Find where the given text appears and provide that cell's center as [X, Y] coordinate. 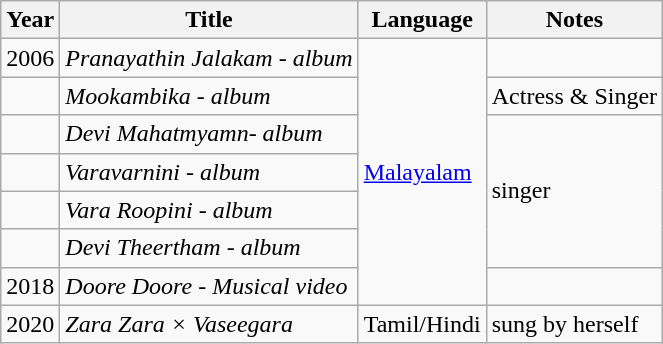
2006 [30, 58]
2018 [30, 286]
sung by herself [574, 324]
Doore Doore - Musical video [209, 286]
Malayalam [422, 172]
Vara Roopini - album [209, 210]
Notes [574, 20]
Devi Theertham - album [209, 248]
Mookambika - album [209, 96]
Zara Zara × Vaseegara [209, 324]
2020 [30, 324]
Varavarnini - album [209, 172]
Actress & Singer [574, 96]
singer [574, 191]
Language [422, 20]
Title [209, 20]
Tamil/Hindi [422, 324]
Year [30, 20]
Pranayathin Jalakam - album [209, 58]
Devi Mahatmyamn- album [209, 134]
